Scan for the cell matching the given text and deliver its [X, Y] coordinate at center. 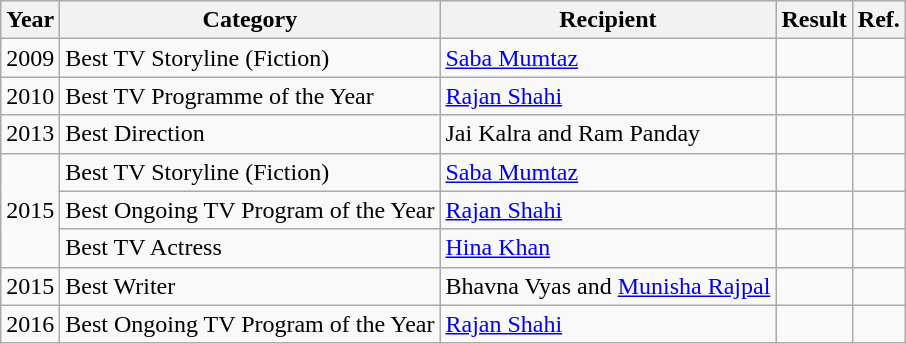
Best Writer [250, 286]
Year [30, 20]
2016 [30, 324]
Ref. [878, 20]
Result [814, 20]
Hina Khan [608, 248]
Recipient [608, 20]
Best TV Actress [250, 248]
Best Direction [250, 134]
2013 [30, 134]
Jai Kalra and Ram Panday [608, 134]
Category [250, 20]
Best TV Programme of the Year [250, 96]
2009 [30, 58]
Bhavna Vyas and Munisha Rajpal [608, 286]
2010 [30, 96]
